Return the [X, Y] coordinate for the center point of the cell that contains the specified text.  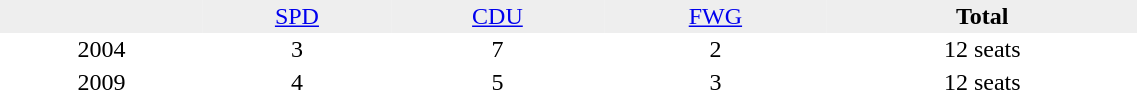
2004 [102, 50]
SPD [297, 16]
3 [297, 50]
7 [498, 50]
CDU [498, 16]
2 [716, 50]
FWG [716, 16]
